Capture the cell that displays the provided text and extract its (x, y) central coordinate. 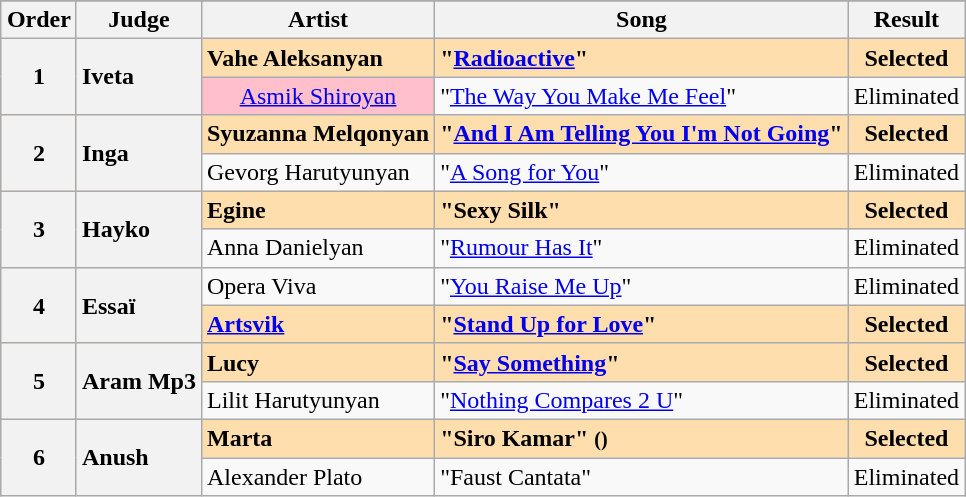
"You Raise Me Up" (642, 286)
Gevorg Harutyunyan (318, 172)
3 (38, 229)
Syuzanna Melqonyan (318, 134)
4 (38, 305)
Essaï (138, 305)
Artsvik (318, 324)
"Rumour Has It" (642, 248)
Hayko (138, 229)
Egine (318, 210)
Alexander Plato (318, 477)
Marta (318, 438)
Iveta (138, 77)
"The Way You Make Me Feel" (642, 96)
"Stand Up for Love" (642, 324)
Song (642, 20)
Aram Mp3 (138, 381)
6 (38, 457)
Lucy (318, 362)
Result (906, 20)
"Sexy Silk" (642, 210)
Opera Viva (318, 286)
"And I Am Telling You I'm Not Going" (642, 134)
Lilit Harutyunyan (318, 400)
"Say Something" (642, 362)
"Faust Cantata" (642, 477)
Order (38, 20)
"Nothing Compares 2 U" (642, 400)
Judge (138, 20)
Artist (318, 20)
Anna Danielyan (318, 248)
Vahe Aleksanyan (318, 58)
5 (38, 381)
Asmik Shiroyan (318, 96)
2 (38, 153)
1 (38, 77)
"Radioactive" (642, 58)
Inga (138, 153)
"A Song for You" (642, 172)
Anush (138, 457)
"Siro Kamar" () (642, 438)
